Output the (X, Y) coordinate of the center of the cell containing the given text.  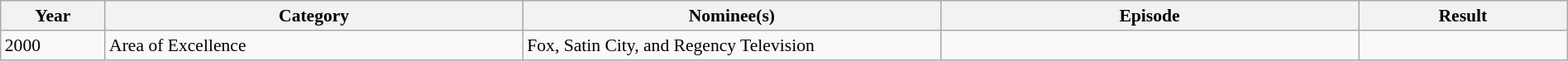
Fox, Satin City, and Regency Television (731, 45)
2000 (53, 45)
Result (1464, 16)
Episode (1150, 16)
Category (314, 16)
Area of Excellence (314, 45)
Year (53, 16)
Nominee(s) (731, 16)
